Scan for the cell matching the given text and deliver its [x, y] coordinate at center. 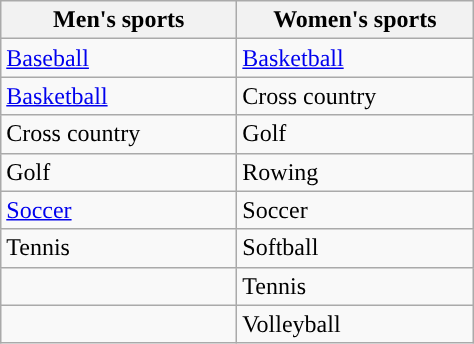
Volleyball [355, 324]
Women's sports [355, 20]
Baseball [119, 58]
Softball [355, 248]
Men's sports [119, 20]
Rowing [355, 172]
